Output the [x, y] coordinate of the center of the cell containing the given text.  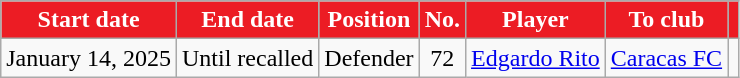
Position [369, 20]
Until recalled [247, 58]
To club [666, 20]
Caracas FC [666, 58]
Player [536, 20]
Defender [369, 58]
No. [442, 20]
January 14, 2025 [89, 58]
Start date [89, 20]
End date [247, 20]
72 [442, 58]
Edgardo Rito [536, 58]
